Output the (x, y) coordinate of the center of the cell containing the given text.  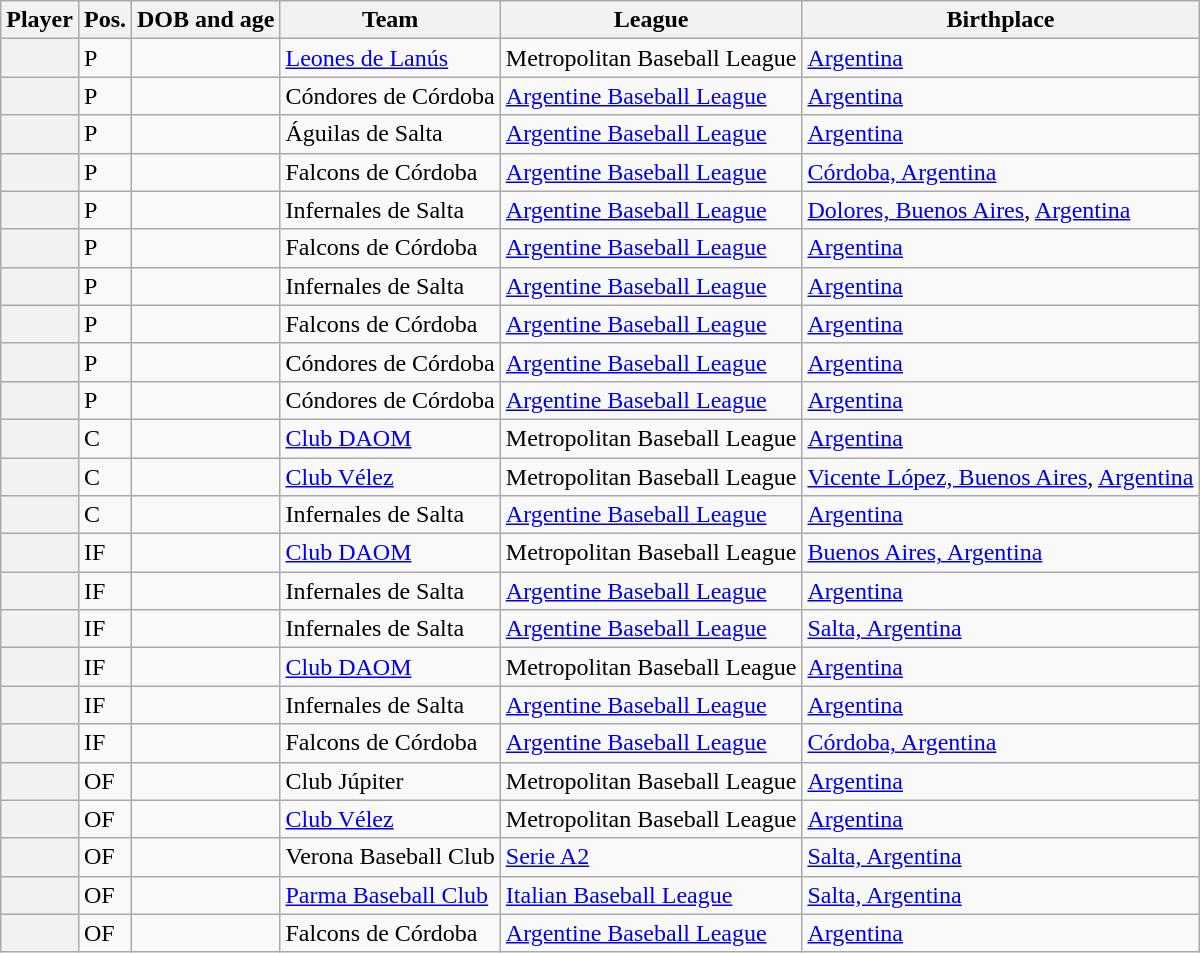
Águilas de Salta (390, 134)
Parma Baseball Club (390, 895)
Player (40, 20)
Leones de Lanús (390, 58)
Pos. (104, 20)
Serie A2 (651, 857)
Birthplace (1000, 20)
Club Júpiter (390, 781)
Verona Baseball Club (390, 857)
Vicente López, Buenos Aires, Argentina (1000, 477)
DOB and age (206, 20)
Italian Baseball League (651, 895)
Team (390, 20)
League (651, 20)
Dolores, Buenos Aires, Argentina (1000, 210)
Buenos Aires, Argentina (1000, 553)
